Locate the cell with the specified text and output its (x, y) center coordinate. 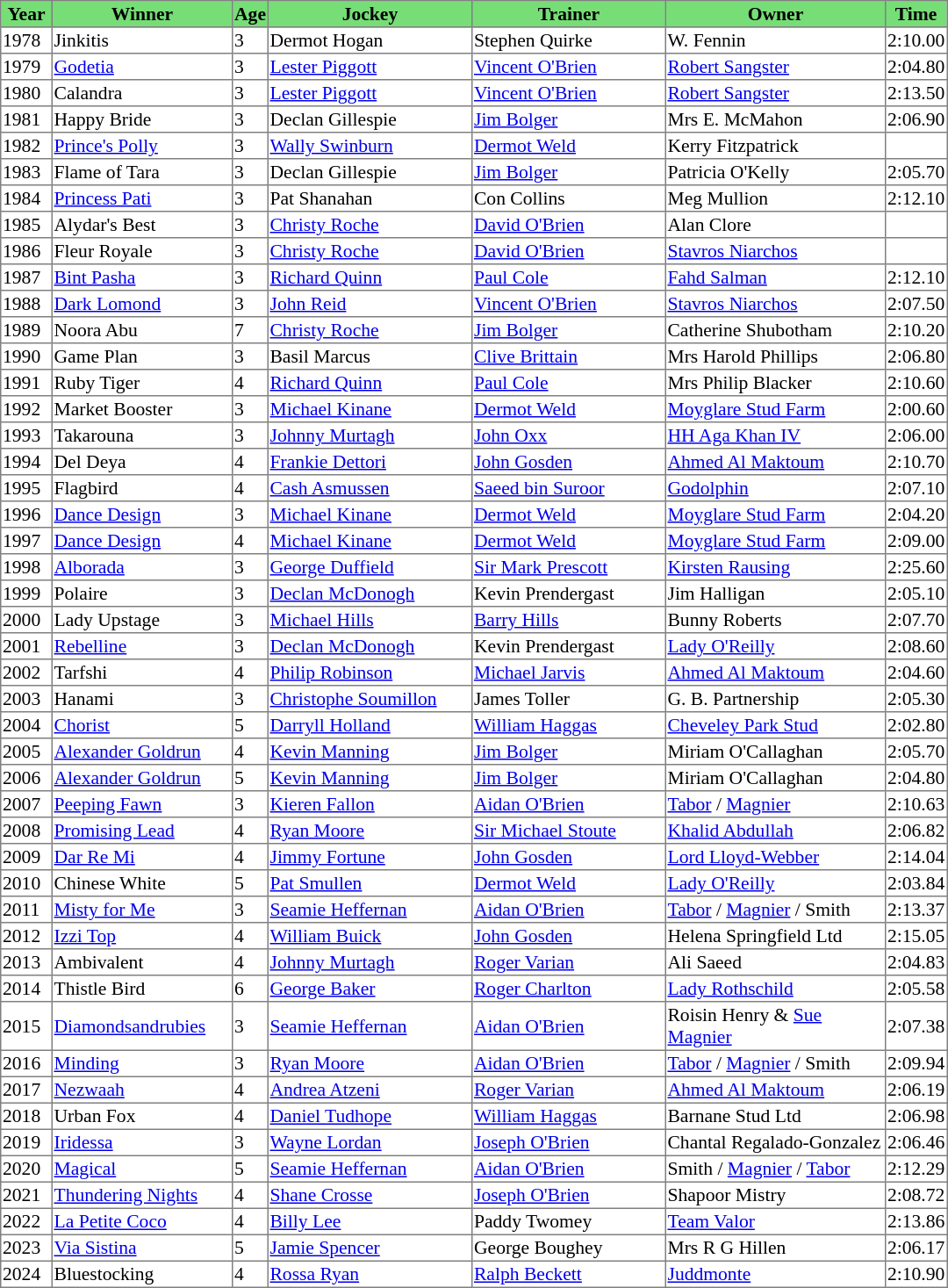
Trainer (569, 14)
Lord Lloyd-Webber (775, 857)
2022 (26, 1221)
Nezwaah (142, 1090)
2:09.00 (916, 541)
2:08.60 (916, 646)
Ali Saeed (775, 962)
2:06.82 (916, 831)
Time (916, 14)
Jinkitis (142, 40)
2:13.86 (916, 1221)
1998 (26, 567)
2015 (26, 1026)
2:10.20 (916, 330)
1987 (26, 277)
HH Aga Khan IV (775, 435)
2:13.50 (916, 93)
Kirsten Rausing (775, 567)
John Reid (370, 304)
Mrs Harold Phillips (775, 356)
Cheveley Park Stud (775, 725)
7 (250, 330)
Andrea Atzeni (370, 1090)
Promising Lead (142, 831)
Del Deya (142, 462)
Polaire (142, 594)
1999 (26, 594)
1982 (26, 146)
Year (26, 14)
Sir Mark Prescott (569, 567)
2:10.00 (916, 40)
Tarfshi (142, 673)
2:10.70 (916, 462)
Ralph Beckett (569, 1274)
Rossa Ryan (370, 1274)
Billy Lee (370, 1221)
Michael Jarvis (569, 673)
2:13.37 (916, 910)
Saeed bin Suroor (569, 488)
2020 (26, 1169)
James Toller (569, 699)
Roisin Henry & Sue Magnier (775, 1026)
George Boughey (569, 1248)
Rebelline (142, 646)
2018 (26, 1116)
Barnane Stud Ltd (775, 1116)
2:06.80 (916, 356)
2004 (26, 725)
2011 (26, 910)
Patricia O'Kelly (775, 172)
Chinese White (142, 883)
G. B. Partnership (775, 699)
Izzi Top (142, 936)
Meg Mullion (775, 198)
2:06.46 (916, 1142)
2000 (26, 620)
Alborada (142, 567)
Cash Asmussen (370, 488)
Fahd Salman (775, 277)
Godolphin (775, 488)
Lady Rothschild (775, 989)
2:10.60 (916, 383)
2001 (26, 646)
2:07.38 (916, 1026)
1981 (26, 119)
Kieren Fallon (370, 804)
Daniel Tudhope (370, 1116)
Kerry Fitzpatrick (775, 146)
Basil Marcus (370, 356)
2024 (26, 1274)
Catherine Shubotham (775, 330)
2:08.72 (916, 1195)
Mrs R G Hillen (775, 1248)
2:25.60 (916, 567)
2012 (26, 936)
2013 (26, 962)
1984 (26, 198)
1997 (26, 541)
Sir Michael Stoute (569, 831)
Smith / Magnier / Tabor (775, 1169)
Dark Lomond (142, 304)
Helena Springfield Ltd (775, 936)
Barry Hills (569, 620)
Frankie Dettori (370, 462)
2:05.58 (916, 989)
1985 (26, 225)
Shapoor Mistry (775, 1195)
Christophe Soumillon (370, 699)
Age (250, 14)
2016 (26, 1063)
Paddy Twomey (569, 1221)
2008 (26, 831)
1983 (26, 172)
Flagbird (142, 488)
1980 (26, 93)
Wally Swinburn (370, 146)
2:02.80 (916, 725)
Takarouna (142, 435)
John Oxx (569, 435)
Wayne Lordan (370, 1142)
Bluestocking (142, 1274)
Ruby Tiger (142, 383)
1996 (26, 514)
Market Booster (142, 409)
1986 (26, 251)
2003 (26, 699)
Alydar's Best (142, 225)
2:04.60 (916, 673)
Roger Charlton (569, 989)
Khalid Abdullah (775, 831)
Lady Upstage (142, 620)
Diamondsandrubies (142, 1026)
2:06.00 (916, 435)
2007 (26, 804)
2010 (26, 883)
1979 (26, 67)
1991 (26, 383)
Shane Crosse (370, 1195)
Winner (142, 14)
Pat Shanahan (370, 198)
2:07.70 (916, 620)
1978 (26, 40)
1990 (26, 356)
Owner (775, 14)
2:07.50 (916, 304)
Team Valor (775, 1221)
2006 (26, 778)
Chorist (142, 725)
Hanami (142, 699)
William Buick (370, 936)
Chantal Regalado-Gonzalez (775, 1142)
Dar Re Mi (142, 857)
6 (250, 989)
Magical (142, 1169)
2:03.84 (916, 883)
Calandra (142, 93)
Con Collins (569, 198)
2:12.29 (916, 1169)
Jamie Spencer (370, 1248)
Jim Halligan (775, 594)
2:05.10 (916, 594)
Thistle Bird (142, 989)
Thundering Nights (142, 1195)
Princess Pati (142, 198)
Clive Brittain (569, 356)
2:06.17 (916, 1248)
Ambivalent (142, 962)
Misty for Me (142, 910)
1988 (26, 304)
Darryll Holland (370, 725)
Pat Smullen (370, 883)
Juddmonte (775, 1274)
2002 (26, 673)
Peeping Fawn (142, 804)
Mrs E. McMahon (775, 119)
2:04.20 (916, 514)
Tabor / Magnier (775, 804)
2:04.83 (916, 962)
1994 (26, 462)
2:14.04 (916, 857)
Stephen Quirke (569, 40)
Flame of Tara (142, 172)
Via Sistina (142, 1248)
La Petite Coco (142, 1221)
2:06.19 (916, 1090)
2:07.10 (916, 488)
2:10.63 (916, 804)
Iridessa (142, 1142)
Happy Bride (142, 119)
Jockey (370, 14)
Alan Clore (775, 225)
Prince's Polly (142, 146)
2:15.05 (916, 936)
Mrs Philip Blacker (775, 383)
2009 (26, 857)
2:06.98 (916, 1116)
Bunny Roberts (775, 620)
2:06.90 (916, 119)
Urban Fox (142, 1116)
W. Fennin (775, 40)
Godetia (142, 67)
1989 (26, 330)
2005 (26, 752)
1992 (26, 409)
2:09.94 (916, 1063)
Fleur Royale (142, 251)
1993 (26, 435)
Jimmy Fortune (370, 857)
2021 (26, 1195)
Noora Abu (142, 330)
2:00.60 (916, 409)
Minding (142, 1063)
George Duffield (370, 567)
1995 (26, 488)
2017 (26, 1090)
2014 (26, 989)
2023 (26, 1248)
Bint Pasha (142, 277)
George Baker (370, 989)
2:05.30 (916, 699)
Philip Robinson (370, 673)
Michael Hills (370, 620)
2019 (26, 1142)
Game Plan (142, 356)
Dermot Hogan (370, 40)
2:10.90 (916, 1274)
